Return (x, y) of the center of cell containing provided text 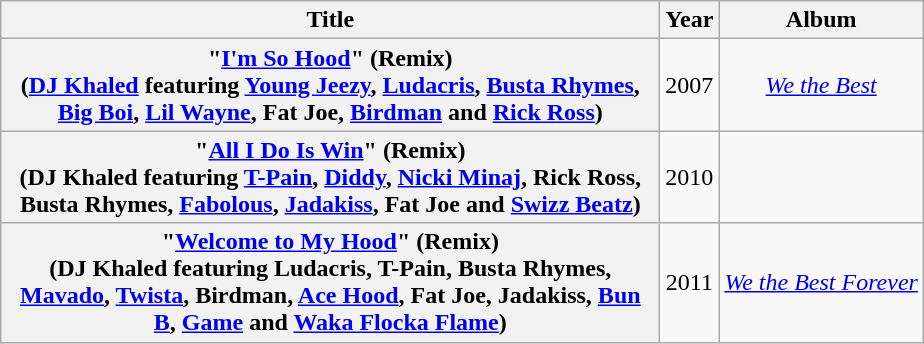
2010 (690, 177)
"I'm So Hood" (Remix)(DJ Khaled featuring Young Jeezy, Ludacris, Busta Rhymes, Big Boi, Lil Wayne, Fat Joe, Birdman and Rick Ross) (330, 85)
Year (690, 20)
2007 (690, 85)
"All I Do Is Win" (Remix)(DJ Khaled featuring T-Pain, Diddy, Nicki Minaj, Rick Ross, Busta Rhymes, Fabolous, Jadakiss, Fat Joe and Swizz Beatz) (330, 177)
We the Best (822, 85)
2011 (690, 282)
Album (822, 20)
Title (330, 20)
We the Best Forever (822, 282)
